Return the [X, Y] coordinate for the center point of the cell that contains the specified text.  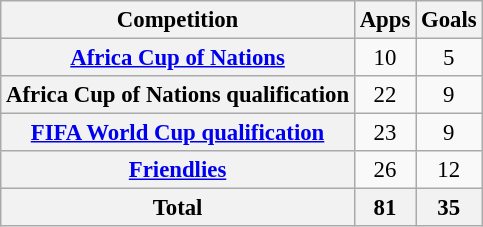
81 [384, 208]
26 [384, 170]
Africa Cup of Nations qualification [178, 95]
Apps [384, 20]
5 [449, 58]
Goals [449, 20]
Friendlies [178, 170]
22 [384, 95]
10 [384, 58]
12 [449, 170]
23 [384, 133]
Competition [178, 20]
Total [178, 208]
Africa Cup of Nations [178, 58]
FIFA World Cup qualification [178, 133]
35 [449, 208]
